Search for the cell housing the specified text and yield its [x, y] center coordinate. 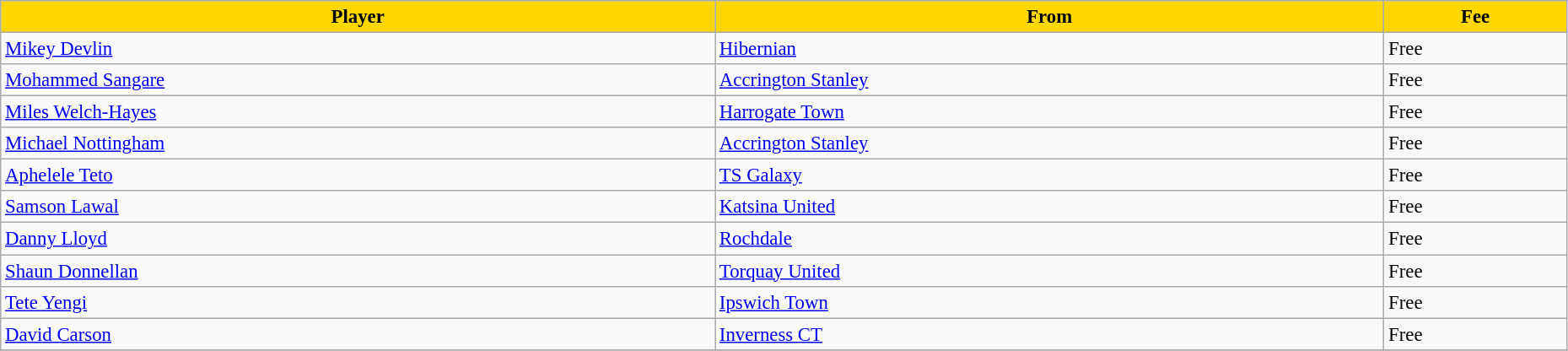
TS Galaxy [1049, 175]
Michael Nottingham [358, 143]
Inverness CT [1049, 334]
Samson Lawal [358, 207]
Shaun Donnellan [358, 271]
From [1049, 17]
Danny Lloyd [358, 239]
Ipswich Town [1049, 302]
Harrogate Town [1049, 112]
Fee [1476, 17]
Mohammed Sangare [358, 80]
Aphelele Teto [358, 175]
Hibernian [1049, 49]
Torquay United [1049, 271]
Miles Welch-Hayes [358, 112]
Tete Yengi [358, 302]
Player [358, 17]
Mikey Devlin [358, 49]
Rochdale [1049, 239]
David Carson [358, 334]
Katsina United [1049, 207]
